Detect which cell encompasses the target text, then output its [x, y] center coordinate. 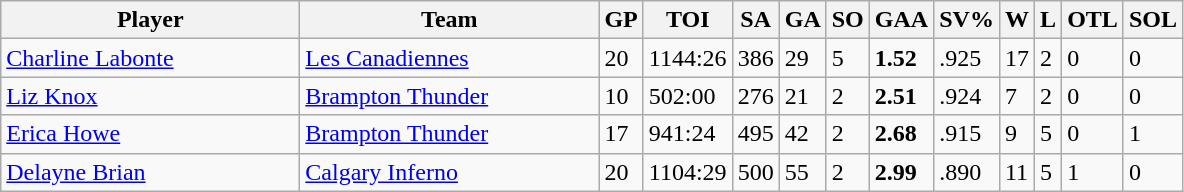
1.52 [901, 58]
2.51 [901, 96]
GP [621, 20]
Delayne Brian [150, 172]
11 [1016, 172]
2.99 [901, 172]
.924 [967, 96]
OTL [1093, 20]
7 [1016, 96]
.890 [967, 172]
GA [802, 20]
.915 [967, 134]
386 [756, 58]
10 [621, 96]
55 [802, 172]
42 [802, 134]
941:24 [688, 134]
1144:26 [688, 58]
Player [150, 20]
495 [756, 134]
SO [848, 20]
502:00 [688, 96]
276 [756, 96]
9 [1016, 134]
Charline Labonte [150, 58]
29 [802, 58]
500 [756, 172]
21 [802, 96]
Erica Howe [150, 134]
1104:29 [688, 172]
SOL [1152, 20]
Les Canadiennes [450, 58]
SV% [967, 20]
TOI [688, 20]
L [1048, 20]
Calgary Inferno [450, 172]
SA [756, 20]
.925 [967, 58]
2.68 [901, 134]
Liz Knox [150, 96]
W [1016, 20]
GAA [901, 20]
Team [450, 20]
